Capture the cell that displays the provided text and extract its (X, Y) central coordinate. 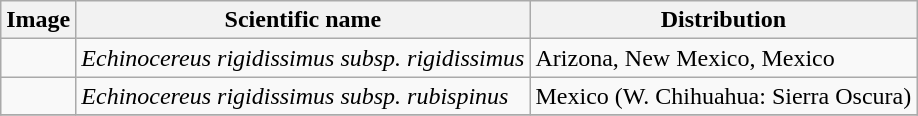
Arizona, New Mexico, Mexico (724, 58)
Mexico (W. Chihuahua: Sierra Oscura) (724, 96)
Scientific name (303, 20)
Echinocereus rigidissimus subsp. rigidissimus (303, 58)
Distribution (724, 20)
Image (38, 20)
Echinocereus rigidissimus subsp. rubispinus (303, 96)
